Locate the cell with the specified text and output its [X, Y] center coordinate. 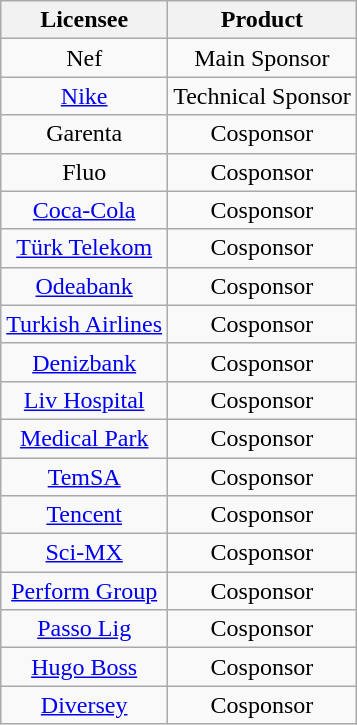
Turkish Airlines [84, 324]
Coca-Cola [84, 210]
Garenta [84, 134]
Main Sponsor [262, 58]
TemSA [84, 477]
Technical Sponsor [262, 96]
Medical Park [84, 438]
Odeabank [84, 286]
Licensee [84, 20]
Product [262, 20]
Türk Telekom [84, 248]
Passo Lig [84, 629]
Tencent [84, 515]
Hugo Boss [84, 667]
Sci-MX [84, 553]
Diversey [84, 705]
Denizbank [84, 362]
Perform Group [84, 591]
Nike [84, 96]
Fluo [84, 172]
Nef [84, 58]
Liv Hospital [84, 400]
